Scan for the cell matching the given text and deliver its [x, y] coordinate at center. 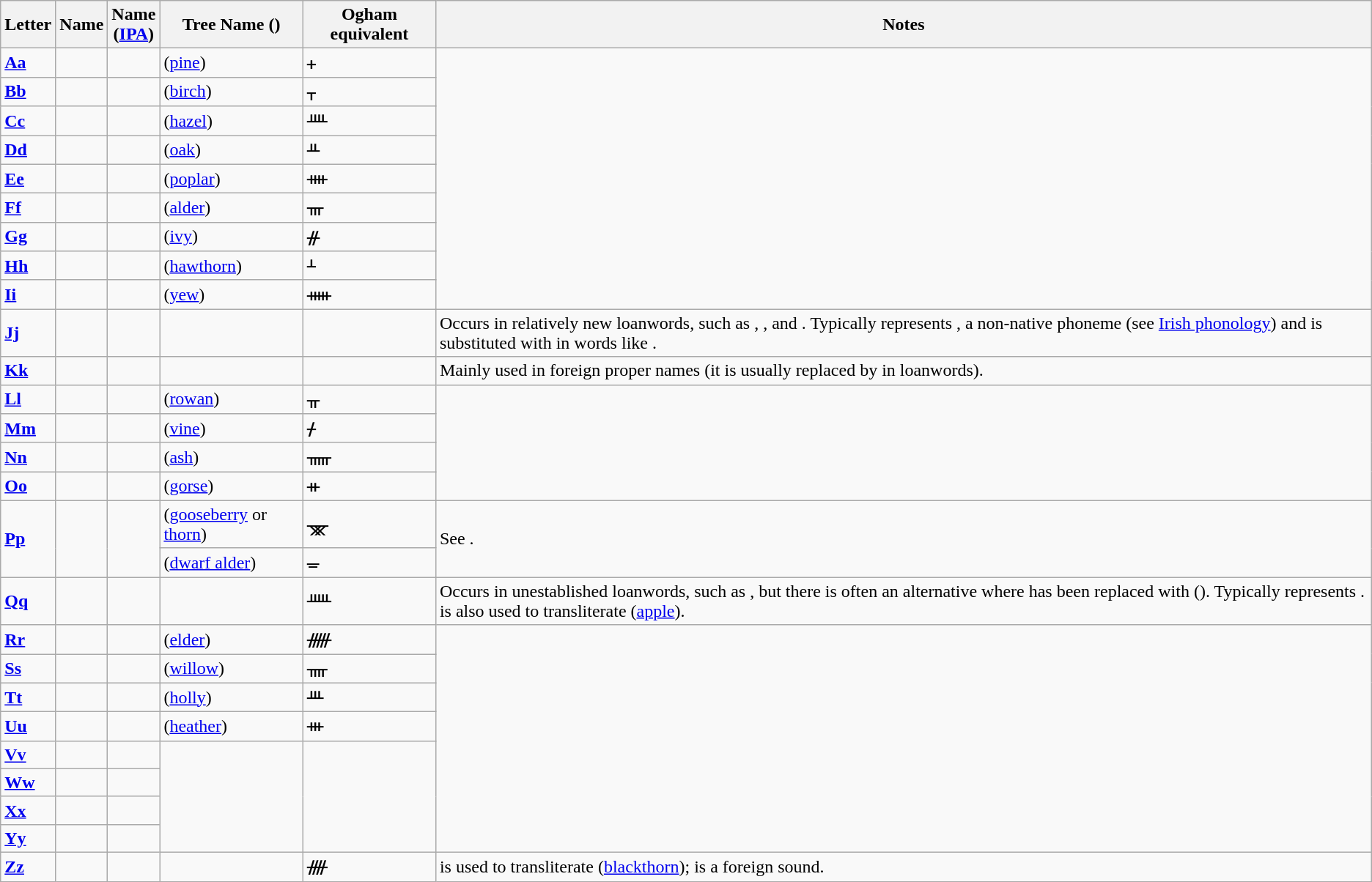
Qq [28, 601]
ᚑ [369, 486]
See . [903, 539]
ᚏ [369, 640]
Notes [903, 25]
Cc [28, 121]
Name(IPA) [133, 25]
Ss [28, 668]
Pp [28, 539]
Nn [28, 457]
Kk [28, 371]
ᚇ [369, 149]
ᚒ [369, 727]
Tree Name () [232, 25]
ᚌ [369, 237]
Xx [28, 810]
Rr [28, 640]
ᚆ [369, 266]
Uu [28, 727]
(gooseberry or thorn) [232, 525]
Vv [28, 755]
ᚎ [369, 867]
(elder) [232, 640]
(oak) [232, 149]
Ww [28, 782]
(yew) [232, 294]
ᚈ [369, 697]
Mm [28, 429]
(vine) [232, 429]
ᚉ [369, 121]
Mainly used in foreign proper names (it is usually replaced by in loanwords). [903, 371]
(ash) [232, 457]
Ee [28, 179]
Gg [28, 237]
(pine) [232, 63]
ᚔ [369, 294]
Tt [28, 697]
ᚃ [369, 208]
ᚓ [369, 179]
(heather) [232, 727]
Ogham equivalent [369, 25]
ᚘ [369, 525]
ᚄ [369, 668]
(rowan) [232, 399]
(gorse) [232, 486]
Aa [28, 63]
is used to transliterate (blackthorn); is a foreign sound. [903, 867]
(willow) [232, 668]
Letter [28, 25]
ᚂ [369, 399]
ᚁ [369, 92]
ᚋ [369, 429]
ᚊ [369, 601]
ᚚ [369, 563]
Jj [28, 333]
(poplar) [232, 179]
Hh [28, 266]
(hazel) [232, 121]
(dwarf alder) [232, 563]
(alder) [232, 208]
Oo [28, 486]
Name [82, 25]
Ii [28, 294]
(ivy) [232, 237]
Zz [28, 867]
Dd [28, 149]
ᚐ [369, 63]
(holly) [232, 697]
Bb [28, 92]
(hawthorn) [232, 266]
ᚅ [369, 457]
(birch) [232, 92]
Ff [28, 208]
Yy [28, 838]
Ll [28, 399]
